Scan for the cell matching the given text and deliver its (X, Y) coordinate at center. 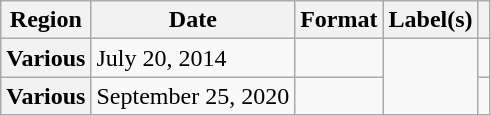
July 20, 2014 (193, 58)
Label(s) (430, 20)
September 25, 2020 (193, 96)
Region (46, 20)
Date (193, 20)
Format (339, 20)
